Capture the cell that displays the provided text and extract its [X, Y] central coordinate. 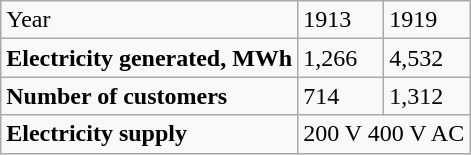
Year [150, 20]
714 [341, 96]
Electricity supply [150, 134]
1,312 [427, 96]
1919 [427, 20]
1913 [341, 20]
Electricity generated, MWh [150, 58]
200 V 400 V AC [384, 134]
4,532 [427, 58]
Number of customers [150, 96]
1,266 [341, 58]
